Search for the cell housing the specified text and yield its (X, Y) center coordinate. 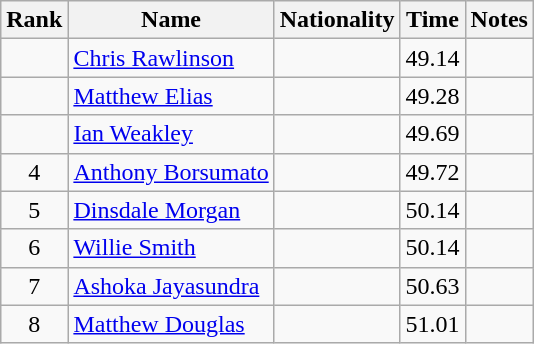
6 (34, 248)
Willie Smith (171, 248)
51.01 (432, 324)
Notes (499, 20)
Ashoka Jayasundra (171, 286)
Matthew Elias (171, 96)
Time (432, 20)
7 (34, 286)
Ian Weakley (171, 134)
8 (34, 324)
4 (34, 172)
5 (34, 210)
50.63 (432, 286)
49.28 (432, 96)
Nationality (337, 20)
Name (171, 20)
Dinsdale Morgan (171, 210)
49.69 (432, 134)
Matthew Douglas (171, 324)
Anthony Borsumato (171, 172)
Rank (34, 20)
49.14 (432, 58)
49.72 (432, 172)
Chris Rawlinson (171, 58)
